Extract the (x, y) coordinate from the center of the cell holding the provided text.  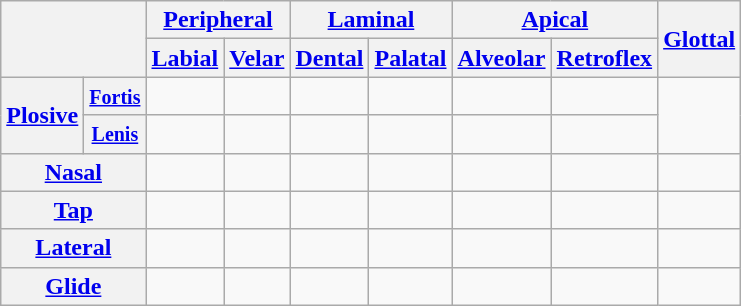
Velar (257, 58)
Laminal (371, 20)
Glottal (700, 39)
Peripheral (218, 20)
Fortis (115, 96)
Dental (330, 58)
Retroflex (604, 58)
Apical (555, 20)
Palatal (410, 58)
Plosive (42, 115)
Nasal (74, 172)
Lenis (115, 134)
Glide (74, 286)
Tap (74, 210)
Alveolar (502, 58)
Labial (185, 58)
Lateral (74, 248)
